Search for the cell housing the specified text and yield its (x, y) center coordinate. 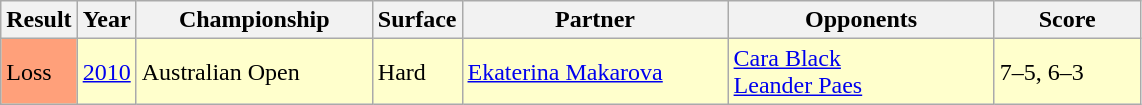
Australian Open (254, 72)
Loss (39, 72)
Surface (417, 20)
Result (39, 20)
Cara Black Leander Paes (861, 72)
Year (106, 20)
Championship (254, 20)
Ekaterina Makarova (595, 72)
Partner (595, 20)
Hard (417, 72)
Score (1067, 20)
2010 (106, 72)
7–5, 6–3 (1067, 72)
Opponents (861, 20)
